Identify which cell holds the provided text, then report its [x, y] central coordinate. 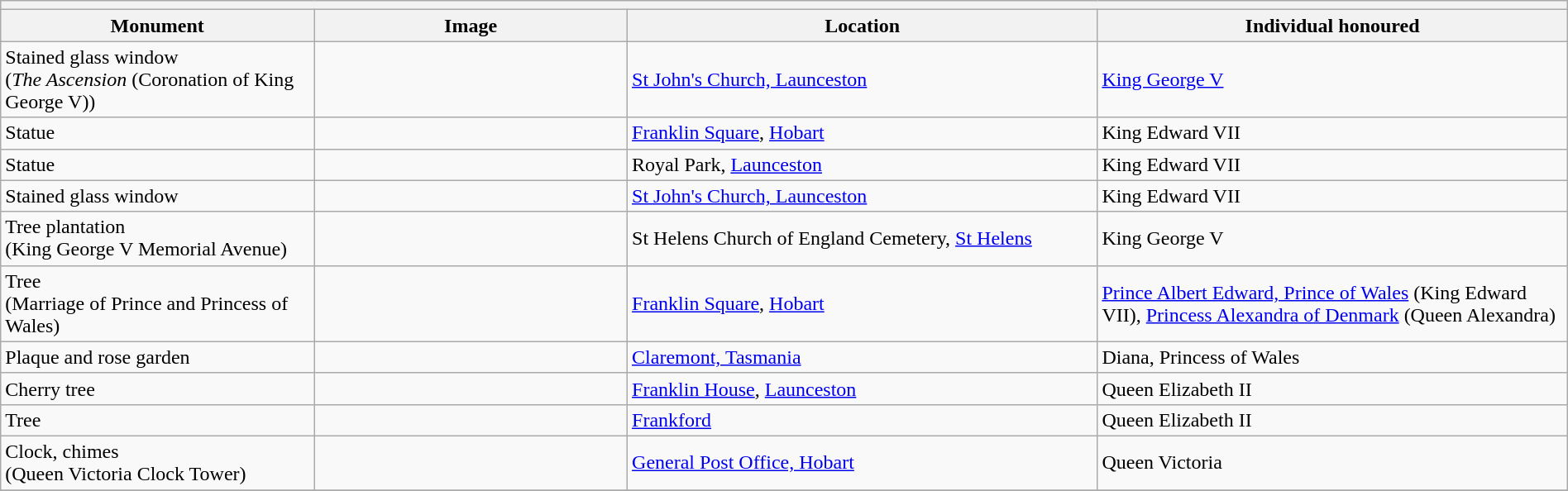
Location [863, 26]
Queen Victoria [1332, 463]
Stained glass window [157, 196]
Diana, Princess of Wales [1332, 357]
Royal Park, Launceston [863, 164]
Clock, chimes(Queen Victoria Clock Tower) [157, 463]
Tree(Marriage of Prince and Princess of Wales) [157, 303]
Monument [157, 26]
Cherry tree [157, 389]
Plaque and rose garden [157, 357]
Claremont, Tasmania [863, 357]
General Post Office, Hobart [863, 463]
St Helens Church of England Cemetery, St Helens [863, 238]
Individual honoured [1332, 26]
Tree plantation(King George V Memorial Avenue) [157, 238]
Franklin House, Launceston [863, 389]
Prince Albert Edward, Prince of Wales (King Edward VII), Princess Alexandra of Denmark (Queen Alexandra) [1332, 303]
Image [471, 26]
Tree [157, 420]
Frankford [863, 420]
Stained glass window(The Ascension (Coronation of King George V)) [157, 79]
